Return the [X, Y] coordinate for the center point of the cell that contains the specified text.  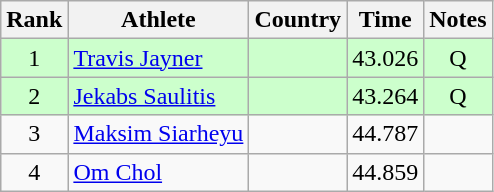
Rank [34, 20]
Time [386, 20]
Athlete [158, 20]
Jekabs Saulitis [158, 96]
2 [34, 96]
Om Chol [158, 172]
44.859 [386, 172]
1 [34, 58]
3 [34, 134]
Notes [458, 20]
Maksim Siarheyu [158, 134]
Travis Jayner [158, 58]
4 [34, 172]
43.026 [386, 58]
Country [298, 20]
44.787 [386, 134]
43.264 [386, 96]
